Extract the (X, Y) coordinate from the center of the cell holding the provided text.  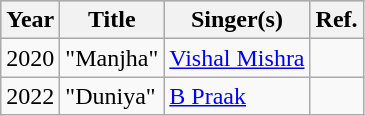
Vishal Mishra (237, 58)
B Praak (237, 96)
Year (30, 20)
"Duniya" (112, 96)
"Manjha" (112, 58)
Singer(s) (237, 20)
2020 (30, 58)
2022 (30, 96)
Ref. (336, 20)
Title (112, 20)
